Return (x, y) of the center of cell containing provided text 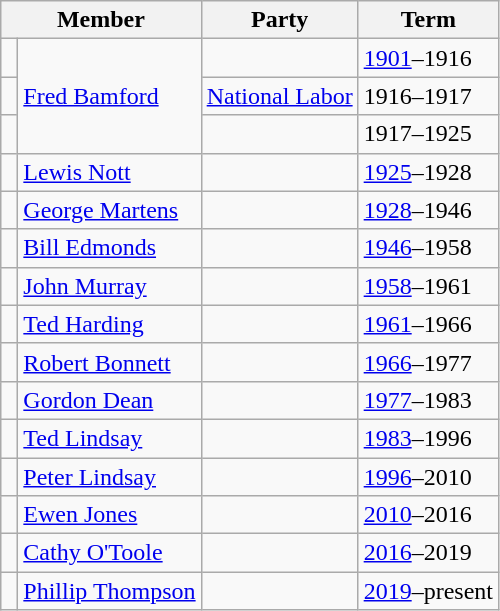
Cathy O'Toole (110, 553)
Ewen Jones (110, 515)
National Labor (280, 96)
George Martens (110, 210)
Ted Lindsay (110, 438)
Phillip Thompson (110, 591)
1925–1928 (428, 172)
1966–1977 (428, 362)
Gordon Dean (110, 400)
Bill Edmonds (110, 248)
2016–2019 (428, 553)
Peter Lindsay (110, 477)
1917–1925 (428, 134)
1983–1996 (428, 438)
1961–1966 (428, 324)
Robert Bonnett (110, 362)
Ted Harding (110, 324)
1996–2010 (428, 477)
1946–1958 (428, 248)
1901–1916 (428, 58)
1916–1917 (428, 96)
Fred Bamford (110, 96)
2010–2016 (428, 515)
Party (280, 20)
1958–1961 (428, 286)
John Murray (110, 286)
1928–1946 (428, 210)
Term (428, 20)
Member (101, 20)
Lewis Nott (110, 172)
2019–present (428, 591)
1977–1983 (428, 400)
